Return the (x, y) coordinate for the center point of the cell that contains the specified text.  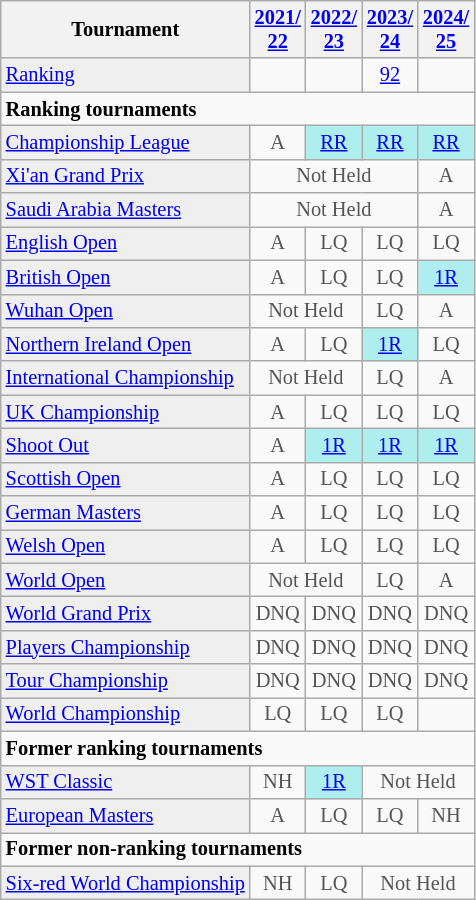
Former ranking tournaments (238, 748)
WST Classic (126, 782)
Shoot Out (126, 445)
Saudi Arabia Masters (126, 210)
Former non-ranking tournaments (238, 849)
Six-red World Championship (126, 883)
World Championship (126, 714)
European Masters (126, 815)
Tournament (126, 29)
Championship League (126, 142)
Tour Championship (126, 681)
British Open (126, 277)
UK Championship (126, 412)
2024/25 (446, 29)
Scottish Open (126, 479)
Ranking (126, 75)
English Open (126, 243)
Wuhan Open (126, 311)
2022/23 (334, 29)
Players Championship (126, 647)
2023/24 (390, 29)
2021/22 (278, 29)
Northern Ireland Open (126, 344)
World Grand Prix (126, 613)
92 (390, 75)
International Championship (126, 378)
German Masters (126, 513)
Welsh Open (126, 546)
Ranking tournaments (238, 109)
World Open (126, 580)
Xi'an Grand Prix (126, 176)
